Locate the cell with the specified text and output its (x, y) center coordinate. 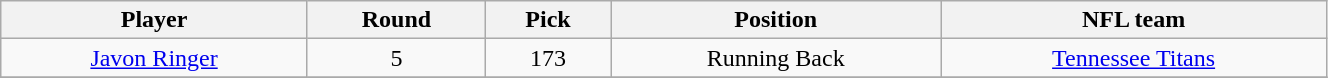
5 (396, 58)
Player (154, 20)
Running Back (775, 58)
Position (775, 20)
Tennessee Titans (1134, 58)
Javon Ringer (154, 58)
Pick (548, 20)
173 (548, 58)
Round (396, 20)
NFL team (1134, 20)
